From the cell containing the given text, extract its center point as [x, y] coordinate. 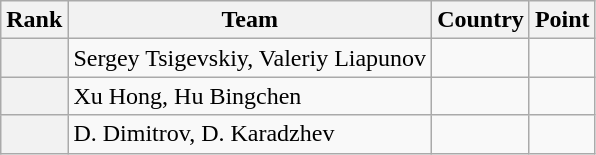
Country [481, 20]
Point [562, 20]
Rank [34, 20]
Xu Hong, Hu Bingchen [250, 96]
Team [250, 20]
Sergey Tsigevskiy, Valeriy Liapunov [250, 58]
D. Dimitrov, D. Karadzhev [250, 134]
